For the text-containing cell, return its midpoint in (x, y) coordinate format. 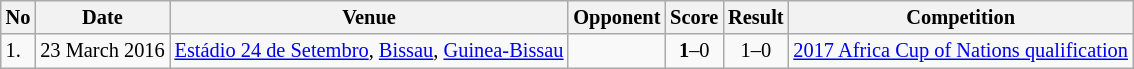
Score (694, 17)
Venue (370, 17)
Date (102, 17)
Competition (960, 17)
No (18, 17)
Opponent (616, 17)
Estádio 24 de Setembro, Bissau, Guinea-Bissau (370, 51)
2017 Africa Cup of Nations qualification (960, 51)
1. (18, 51)
23 March 2016 (102, 51)
Result (756, 17)
